For the text-containing cell, return its midpoint in [X, Y] coordinate format. 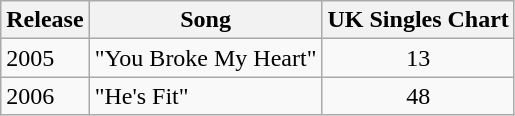
2005 [45, 58]
Release [45, 20]
Song [206, 20]
"He's Fit" [206, 96]
48 [418, 96]
UK Singles Chart [418, 20]
"You Broke My Heart" [206, 58]
13 [418, 58]
2006 [45, 96]
